Provide the [X, Y] coordinate of the cell's center where the given text is located.  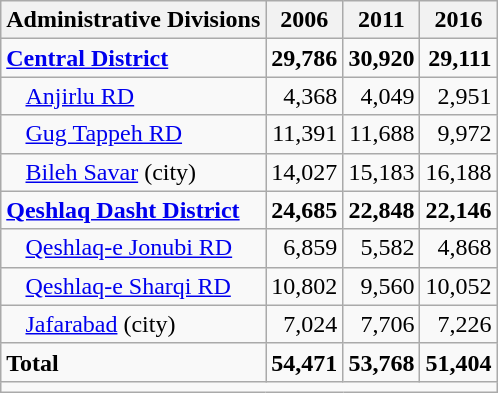
22,146 [458, 210]
Bileh Savar (city) [134, 172]
9,972 [458, 134]
2016 [458, 20]
Qeshlaq-e Jonubi RD [134, 248]
7,226 [458, 324]
10,802 [304, 286]
29,786 [304, 58]
51,404 [458, 362]
11,688 [382, 134]
22,848 [382, 210]
9,560 [382, 286]
14,027 [304, 172]
7,024 [304, 324]
4,868 [458, 248]
7,706 [382, 324]
Total [134, 362]
Qeshlaq-e Sharqi RD [134, 286]
Jafarabad (city) [134, 324]
2006 [304, 20]
29,111 [458, 58]
30,920 [382, 58]
Anjirlu RD [134, 96]
Central District [134, 58]
5,582 [382, 248]
4,368 [304, 96]
15,183 [382, 172]
Gug Tappeh RD [134, 134]
Qeshlaq Dasht District [134, 210]
16,188 [458, 172]
2,951 [458, 96]
11,391 [304, 134]
4,049 [382, 96]
Administrative Divisions [134, 20]
53,768 [382, 362]
6,859 [304, 248]
24,685 [304, 210]
54,471 [304, 362]
2011 [382, 20]
10,052 [458, 286]
